Search for the cell housing the specified text and yield its [X, Y] center coordinate. 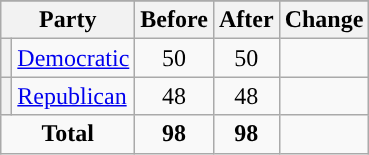
Change [324, 20]
Republican [74, 96]
Before [174, 20]
Party [68, 20]
After [246, 20]
Total [68, 134]
Democratic [74, 58]
